Pinpoint the cell where the given text exists, returning its [x, y] midpoint coordinate. 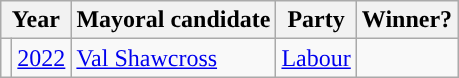
Mayoral candidate [174, 20]
Year [36, 20]
Party [316, 20]
Winner? [406, 20]
Labour [316, 58]
2022 [42, 58]
Val Shawcross [174, 58]
